Return the (x, y) coordinate for the center point of the cell that contains the specified text.  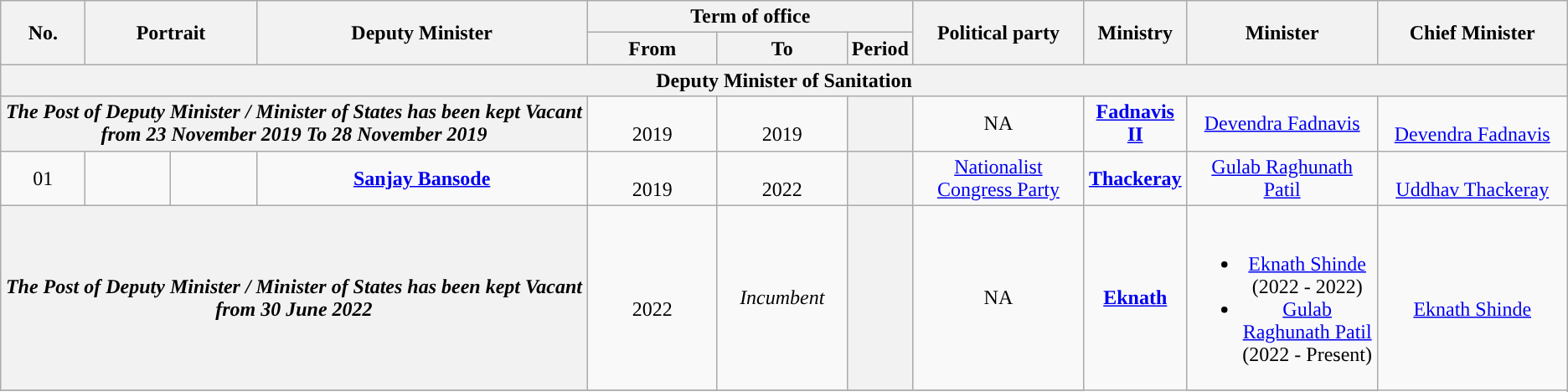
No. (44, 33)
Eknath Shinde(2022 - 2022)Gulab Raghunath Patil (2022 - Present) (1282, 298)
Portrait (171, 33)
Deputy Minister (422, 33)
The Post of Deputy Minister / Minister of States has been kept Vacant from 23 November 2019 To 28 November 2019 (294, 124)
Chief Minister (1473, 33)
Minister (1282, 33)
Eknath (1135, 298)
Sanjay Bansode (422, 178)
To (782, 49)
Ministry (1135, 33)
Thackeray (1135, 178)
Fadnavis II (1135, 124)
The Post of Deputy Minister / Minister of States has been kept Vacant from 30 June 2022 (294, 298)
Deputy Minister of Sanitation (784, 80)
Gulab Raghunath Patil (1282, 178)
01 (44, 178)
Eknath Shinde (1473, 298)
Political party (998, 33)
Period (879, 49)
From (652, 49)
Term of office (750, 17)
Uddhav Thackeray (1473, 178)
Incumbent (782, 298)
Nationalist Congress Party (998, 178)
